From the cell containing the given text, extract its center point as (x, y) coordinate. 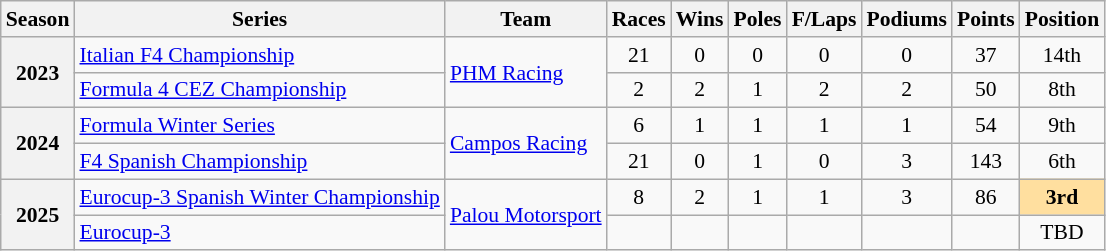
Eurocup-3 Spanish Winter Championship (259, 197)
Formula Winter Series (259, 126)
86 (986, 197)
37 (986, 55)
54 (986, 126)
Campos Racing (526, 144)
6th (1062, 162)
2024 (38, 144)
Wins (700, 19)
14th (1062, 55)
3rd (1062, 197)
PHM Racing (526, 72)
Points (986, 19)
2025 (38, 214)
50 (986, 90)
Italian F4 Championship (259, 55)
Series (259, 19)
8 (639, 197)
143 (986, 162)
2023 (38, 72)
Palou Motorsport (526, 214)
Season (38, 19)
Position (1062, 19)
Races (639, 19)
F4 Spanish Championship (259, 162)
Team (526, 19)
F/Laps (824, 19)
Podiums (906, 19)
TBD (1062, 233)
8th (1062, 90)
Poles (757, 19)
Formula 4 CEZ Championship (259, 90)
Eurocup-3 (259, 233)
6 (639, 126)
9th (1062, 126)
